Output the (X, Y) coordinate of the center of the cell containing the given text.  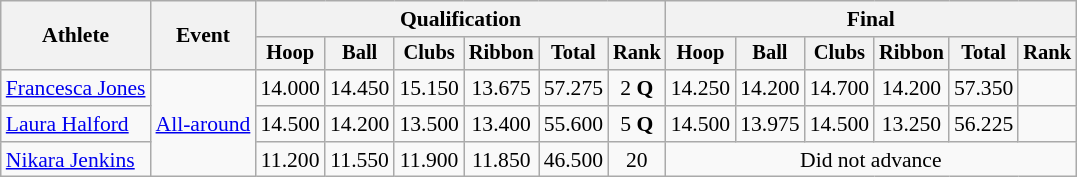
14.250 (700, 88)
2 Q (637, 88)
13.975 (770, 124)
56.225 (984, 124)
All-around (204, 124)
57.350 (984, 88)
Qualification (460, 19)
13.400 (502, 124)
Laura Halford (76, 124)
Athlete (76, 36)
Francesca Jones (76, 88)
57.275 (574, 88)
Final (871, 19)
5 Q (637, 124)
14.000 (290, 88)
13.500 (428, 124)
14.450 (360, 88)
14.700 (840, 88)
13.675 (502, 88)
Event (204, 36)
15.150 (428, 88)
13.250 (912, 124)
55.600 (574, 124)
